Determine the (x, y) coordinate at the center of the cell enclosing the given text.  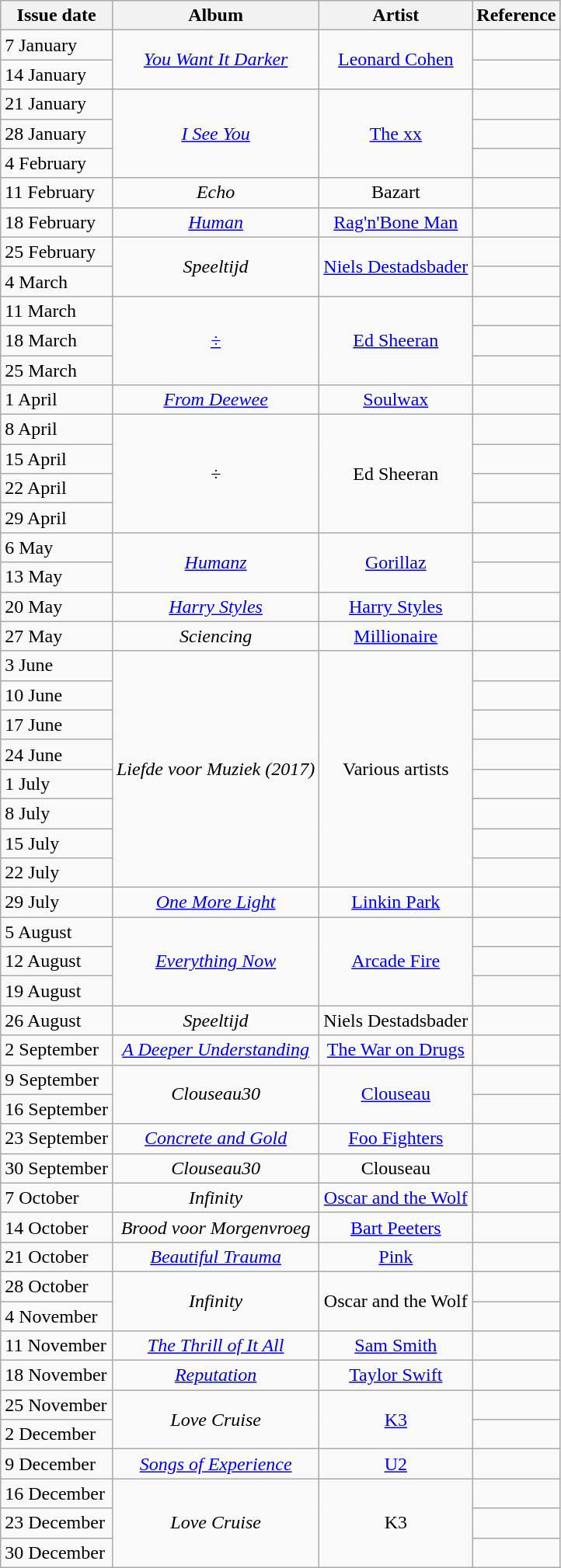
24 June (57, 754)
Everything Now (215, 961)
I See You (215, 134)
Human (215, 222)
18 March (57, 340)
14 January (57, 75)
Artist (396, 16)
9 September (57, 1080)
Leonard Cohen (396, 60)
25 March (57, 370)
28 January (57, 134)
16 September (57, 1109)
30 December (57, 1552)
1 July (57, 784)
28 October (57, 1286)
25 February (57, 252)
25 November (57, 1405)
20 May (57, 607)
18 February (57, 222)
From Deewee (215, 400)
Linkin Park (396, 902)
Gorillaz (396, 562)
6 May (57, 548)
21 January (57, 104)
Millionaire (396, 636)
10 June (57, 695)
11 March (57, 311)
3 June (57, 666)
29 July (57, 902)
7 October (57, 1198)
16 December (57, 1493)
Album (215, 16)
Reference (516, 16)
1 April (57, 400)
U2 (396, 1464)
Humanz (215, 562)
23 September (57, 1139)
The xx (396, 134)
Taylor Swift (396, 1375)
Liefde voor Muziek (2017) (215, 769)
8 July (57, 813)
8 April (57, 429)
22 July (57, 873)
18 November (57, 1375)
Beautiful Trauma (215, 1257)
15 April (57, 459)
Sam Smith (396, 1346)
One More Light (215, 902)
11 February (57, 193)
26 August (57, 1020)
Various artists (396, 769)
Rag'n'Bone Man (396, 222)
Bart Peeters (396, 1227)
12 August (57, 961)
The War on Drugs (396, 1050)
14 October (57, 1227)
30 September (57, 1168)
Sciencing (215, 636)
2 September (57, 1050)
4 February (57, 163)
A Deeper Understanding (215, 1050)
You Want It Darker (215, 60)
21 October (57, 1257)
Issue date (57, 16)
Brood voor Morgenvroeg (215, 1227)
Songs of Experience (215, 1464)
Bazart (396, 193)
5 August (57, 932)
Soulwax (396, 400)
17 June (57, 725)
29 April (57, 518)
Echo (215, 193)
27 May (57, 636)
19 August (57, 991)
Arcade Fire (396, 961)
9 December (57, 1464)
11 November (57, 1346)
7 January (57, 45)
15 July (57, 843)
Concrete and Gold (215, 1139)
Foo Fighters (396, 1139)
4 March (57, 281)
Pink (396, 1257)
22 April (57, 488)
4 November (57, 1316)
23 December (57, 1523)
13 May (57, 577)
The Thrill of It All (215, 1346)
2 December (57, 1434)
Reputation (215, 1375)
